Return (X, Y) of the center of cell containing provided text 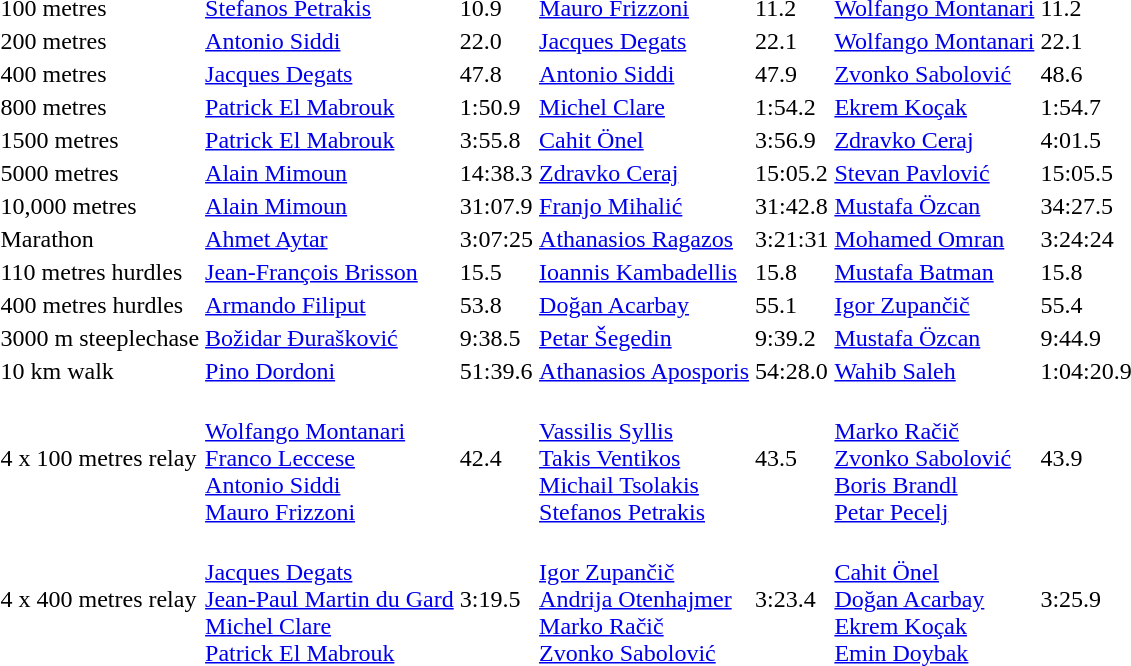
47.8 (496, 74)
Athanasios Ragazos (644, 239)
Božidar Đurašković (330, 338)
3:21:31 (792, 239)
14:38.3 (496, 173)
Vassilis SyllisTakis VentikosMichail TsolakisStefanos Petrakis (644, 458)
Mustafa Batman (934, 272)
Armando Filiput (330, 305)
22.1 (792, 41)
1:50.9 (496, 107)
Ioannis Kambadellis (644, 272)
Petar Šegedin (644, 338)
54:28.0 (792, 371)
Stevan Pavlović (934, 173)
47.9 (792, 74)
Ahmet Aytar (330, 239)
Wolfango Montanari (934, 41)
53.8 (496, 305)
Mohamed Omran (934, 239)
Igor Zupančič (934, 305)
1:54.2 (792, 107)
Pino Dordoni (330, 371)
15.5 (496, 272)
Cahit Önel (644, 140)
Michel Clare (644, 107)
Wahib Saleh (934, 371)
42.4 (496, 458)
15.8 (792, 272)
Ekrem Koçak (934, 107)
9:38.5 (496, 338)
Marko RačičZvonko SabolovićBoris BrandlPetar Pecelj (934, 458)
Wolfango MontanariFranco LecceseAntonio SiddiMauro Frizzoni (330, 458)
Jean-François Brisson (330, 272)
22.0 (496, 41)
9:39.2 (792, 338)
31:07.9 (496, 206)
3:56.9 (792, 140)
31:42.8 (792, 206)
3:55.8 (496, 140)
Franjo Mihalić (644, 206)
Zvonko Sabolović (934, 74)
Athanasios Aposporis (644, 371)
55.1 (792, 305)
3:07:25 (496, 239)
Doğan Acarbay (644, 305)
15:05.2 (792, 173)
51:39.6 (496, 371)
43.5 (792, 458)
